Scan for the cell matching the given text and deliver its [X, Y] coordinate at center. 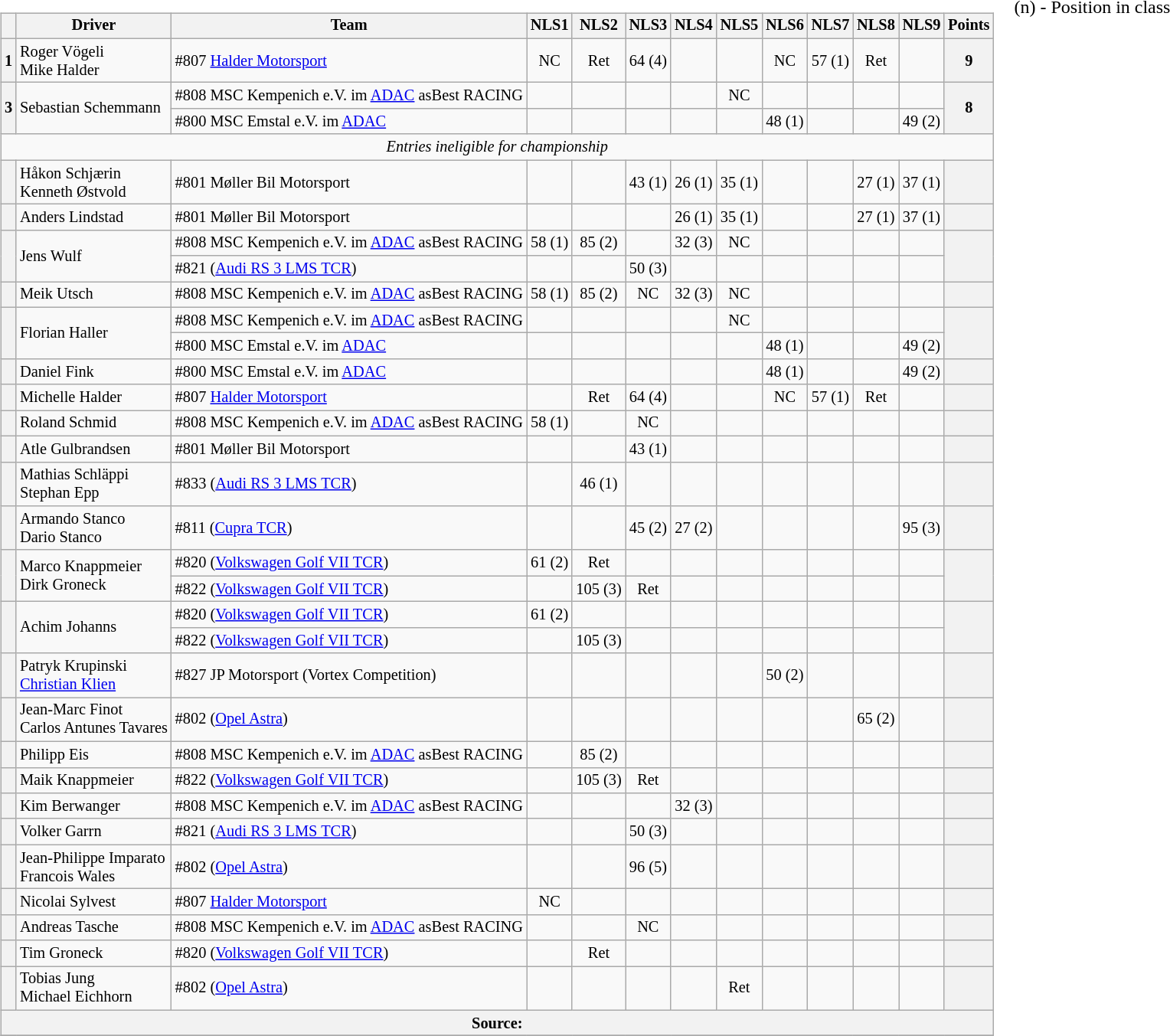
Points [969, 26]
Marco Knappmeier Dirk Groneck [93, 576]
27 (2) [694, 528]
46 (1) [599, 484]
Michelle Halder [93, 397]
Driver [93, 26]
Daniel Fink [93, 372]
Jean-Philippe Imparato Francois Wales [93, 867]
NLS3 [649, 26]
NLS6 [785, 26]
Florian Haller [93, 332]
Sebastian Schemmann [93, 109]
Jean-Marc Finot Carlos Antunes Tavares [93, 720]
#833 (Audi RS 3 LMS TCR) [349, 484]
Entries ineligible for championship [497, 147]
Roland Schmid [93, 423]
NLS8 [876, 26]
Anders Lindstad [93, 217]
Source: [497, 1023]
50 (2) [785, 675]
45 (2) [649, 528]
96 (5) [649, 867]
65 (2) [876, 720]
Tim Groneck [93, 953]
Achim Johanns [93, 628]
Philipp Eis [93, 754]
Jens Wulf [93, 256]
#811 (Cupra TCR) [349, 528]
NLS7 [831, 26]
Roger Vögeli Mike Halder [93, 60]
95 (3) [922, 528]
NLS1 [550, 26]
Kim Berwanger [93, 806]
NLS2 [599, 26]
Nicolai Sylvest [93, 902]
NLS4 [694, 26]
Patryk Krupinski Christian Klien [93, 675]
Armando Stanco Dario Stanco [93, 528]
Håkon Schjærin Kenneth Østvold [93, 182]
Team [349, 26]
9 [969, 60]
1 [8, 60]
Atle Gulbrandsen [93, 449]
3 [8, 109]
NLS5 [740, 26]
NLS9 [922, 26]
8 [969, 109]
Meik Utsch [93, 295]
Andreas Tasche [93, 927]
Maik Knappmeier [93, 780]
Tobias Jung Michael Eichhorn [93, 989]
Volker Garrn [93, 832]
#827 JP Motorsport (Vortex Competition) [349, 675]
Mathias Schläppi Stephan Epp [93, 484]
